Identify which cell holds the provided text, then report its [X, Y] central coordinate. 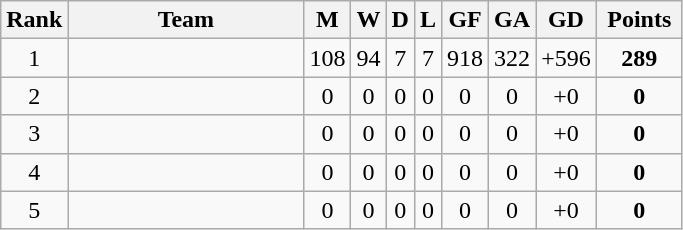
GD [566, 20]
Team [186, 20]
GA [512, 20]
918 [466, 58]
+596 [566, 58]
108 [328, 58]
1 [34, 58]
GF [466, 20]
4 [34, 172]
322 [512, 58]
M [328, 20]
5 [34, 210]
3 [34, 134]
289 [639, 58]
Rank [34, 20]
L [428, 20]
Points [639, 20]
D [400, 20]
2 [34, 96]
94 [368, 58]
W [368, 20]
